Return [X, Y] of the center of cell containing provided text 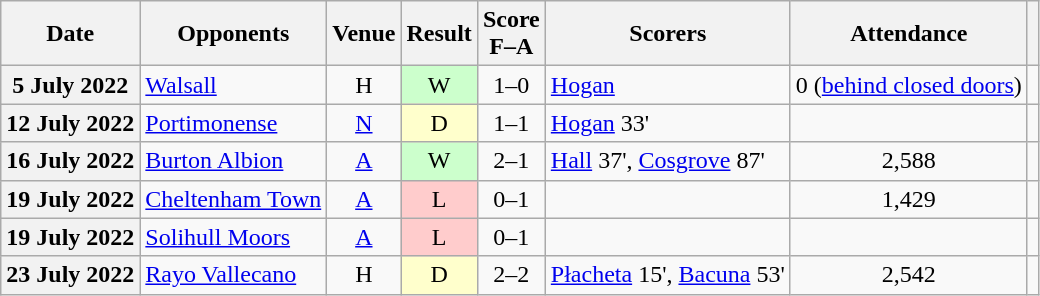
Hogan 33' [668, 123]
Portimonense [234, 123]
12 July 2022 [70, 123]
Hogan [668, 85]
1–1 [511, 123]
Venue [364, 34]
2–1 [511, 161]
Scorers [668, 34]
Rayo Vallecano [234, 275]
ScoreF–A [511, 34]
1–0 [511, 85]
1,429 [908, 199]
16 July 2022 [70, 161]
Solihull Moors [234, 237]
0 (behind closed doors) [908, 85]
2–2 [511, 275]
Attendance [908, 34]
Opponents [234, 34]
2,588 [908, 161]
N [364, 123]
Date [70, 34]
5 July 2022 [70, 85]
23 July 2022 [70, 275]
Hall 37', Cosgrove 87' [668, 161]
Result [439, 34]
2,542 [908, 275]
Cheltenham Town [234, 199]
Walsall [234, 85]
Płacheta 15', Bacuna 53' [668, 275]
Burton Albion [234, 161]
